Pinpoint the cell where the given text exists, returning its [X, Y] midpoint coordinate. 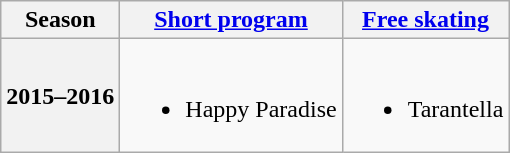
Tarantella [426, 96]
Short program [231, 20]
Free skating [426, 20]
2015–2016 [60, 96]
Season [60, 20]
Happy Paradise [231, 96]
